Determine the (X, Y) coordinate at the center of the cell enclosing the given text.  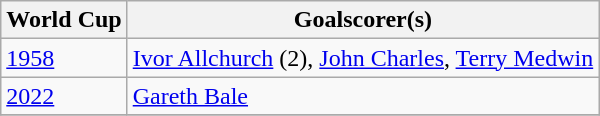
Gareth Bale (363, 96)
Ivor Allchurch (2), John Charles, Terry Medwin (363, 58)
Goalscorer(s) (363, 20)
1958 (64, 58)
2022 (64, 96)
World Cup (64, 20)
